Detect which cell encompasses the target text, then output its [x, y] center coordinate. 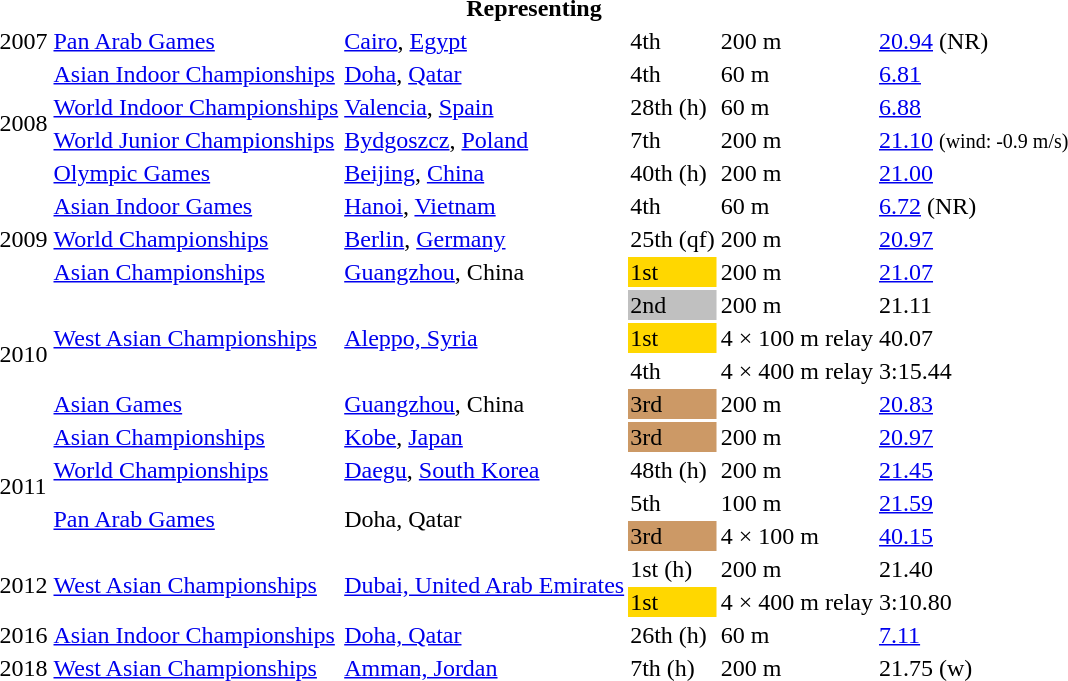
26th (h) [673, 635]
25th (qf) [673, 239]
Valencia, Spain [484, 107]
World Junior Championships [196, 140]
World Indoor Championships [196, 107]
5th [673, 503]
40th (h) [673, 173]
4 × 100 m [796, 536]
Berlin, Germany [484, 239]
100 m [796, 503]
Asian Indoor Games [196, 206]
48th (h) [673, 470]
4 × 100 m relay [796, 338]
Hanoi, Vietnam [484, 206]
Olympic Games [196, 173]
7th [673, 140]
Dubai, United Arab Emirates [484, 586]
Daegu, South Korea [484, 470]
Asian Games [196, 404]
Beijing, China [484, 173]
Bydgoszcz, Poland [484, 140]
Kobe, Japan [484, 437]
28th (h) [673, 107]
Cairo, Egypt [484, 41]
Aleppo, Syria [484, 338]
1st (h) [673, 569]
2nd [673, 305]
